From the cell containing the given text, extract its center point as [X, Y] coordinate. 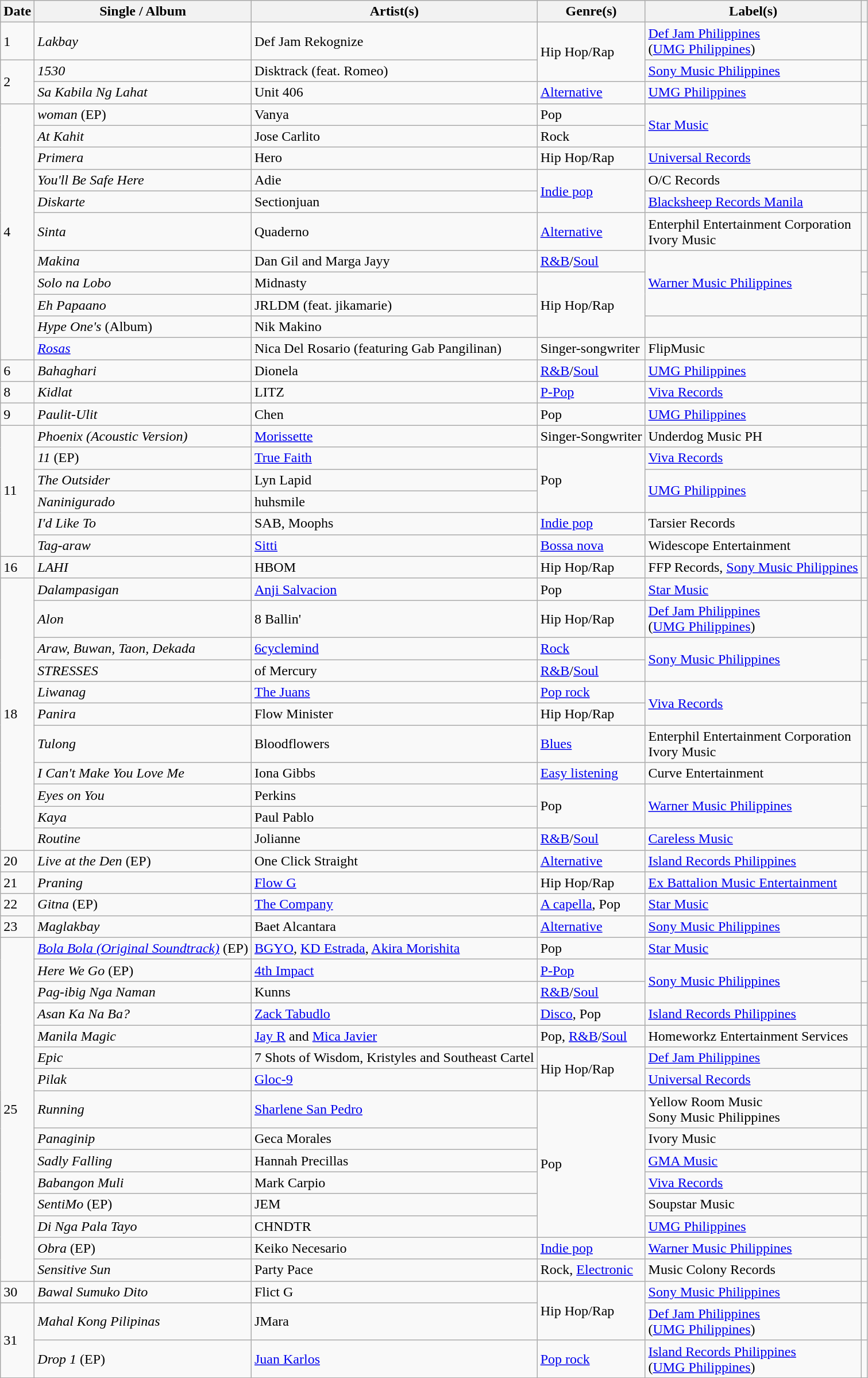
Praning [143, 883]
Midnasty [394, 283]
Artist(s) [394, 11]
Mahal Kong Pilipinas [143, 1322]
Bossa nova [591, 545]
6cyclemind [394, 648]
Flow G [394, 883]
LAHI [143, 567]
Araw, Buwan, Taon, Dekada [143, 648]
The Outsider [143, 480]
Soupstar Music [753, 1204]
I Can't Make You Love Me [143, 773]
Rock, Electronic [591, 1270]
Zack Tabudlo [394, 1014]
4 [17, 232]
JEM [394, 1204]
STRESSES [143, 671]
Rosas [143, 349]
JMara [394, 1322]
woman (EP) [143, 114]
11 (EP) [143, 458]
of Mercury [394, 671]
1530 [143, 71]
SAB, Moophs [394, 524]
Underdog Music PH [753, 436]
Nik Makino [394, 327]
Blacksheep Records Manila [753, 202]
Tulong [143, 744]
Adie [394, 180]
Bahaghari [143, 371]
Epic [143, 1058]
16 [17, 567]
Label(s) [753, 11]
JRLDM (feat. jikamarie) [394, 305]
Keiko Necesario [394, 1248]
Tag-araw [143, 545]
18 [17, 714]
Nica Del Rosario (featuring Gab Pangilinan) [394, 349]
Mark Carpio [394, 1183]
Maglakbay [143, 926]
Def Jam Rekognize [394, 41]
Makina [143, 261]
Kaya [143, 817]
The Juans [394, 692]
Hero [394, 158]
Obra (EP) [143, 1248]
FlipMusic [753, 349]
SentiMo (EP) [143, 1204]
Eyes on You [143, 795]
Singer-Songwriter [591, 436]
22 [17, 904]
Jolianne [394, 839]
Panaginip [143, 1139]
25 [17, 1109]
1 [17, 41]
Dionela [394, 371]
Quaderno [394, 231]
Flow Minister [394, 714]
Perkins [394, 795]
Running [143, 1109]
2 [17, 82]
Jose Carlito [394, 136]
BGYO, KD Estrada, Akira Morishita [394, 948]
LITZ [394, 392]
Dalampasigan [143, 589]
Sensitive Sun [143, 1270]
Manila Magic [143, 1036]
At Kahit [143, 136]
Blues [591, 744]
Babangon Muli [143, 1183]
4th Impact [394, 970]
GMA Music [753, 1161]
Bawal Sumuko Dito [143, 1292]
Eh Papaano [143, 305]
Morissette [394, 436]
Sa Kabila Ng Lahat [143, 93]
Paulit-Ulit [143, 414]
A capella, Pop [591, 904]
Disktrack (feat. Romeo) [394, 71]
Easy listening [591, 773]
Kunns [394, 992]
FFP Records, Sony Music Philippines [753, 567]
21 [17, 883]
Asan Ka Na Ba? [143, 1014]
Anji Salvacion [394, 589]
Pop, R&B/Soul [591, 1036]
Flict G [394, 1292]
Singer-songwriter [591, 349]
8 Ballin' [394, 618]
Yellow Room MusicSony Music Philippines [753, 1109]
Pilak [143, 1080]
Solo na Lobo [143, 283]
Bloodflowers [394, 744]
Hype One's (Album) [143, 327]
Vanya [394, 114]
Disco, Pop [591, 1014]
Party Pace [394, 1270]
Here We Go (EP) [143, 970]
HBOM [394, 567]
Naninigurado [143, 502]
Lakbay [143, 41]
Sectionjuan [394, 202]
Tarsier Records [753, 524]
11 [17, 491]
Kidlat [143, 392]
20 [17, 861]
One Click Straight [394, 861]
Gloc-9 [394, 1080]
Iona Gibbs [394, 773]
23 [17, 926]
Unit 406 [394, 93]
Live at the Den (EP) [143, 861]
Sinta [143, 231]
Ex Battalion Music Entertainment [753, 883]
huhsmile [394, 502]
Island Records Philippines(UMG Philippines) [753, 1358]
31 [17, 1340]
Pag-ibig Nga Naman [143, 992]
Date [17, 11]
7 Shots of Wisdom, Kristyles and Southeast Cartel [394, 1058]
Gitna (EP) [143, 904]
I'd Like To [143, 524]
You'll Be Safe Here [143, 180]
CHNDTR [394, 1226]
Sadly Falling [143, 1161]
Single / Album [143, 11]
O/C Records [753, 180]
Diskarte [143, 202]
Dan Gil and Marga Jayy [394, 261]
Jay R and Mica Javier [394, 1036]
Homeworkz Entertainment Services [753, 1036]
Chen [394, 414]
8 [17, 392]
Hannah Precillas [394, 1161]
Di Nga Pala Tayo [143, 1226]
Def Jam Philippines [753, 1058]
Primera [143, 158]
Paul Pablo [394, 817]
Baet Alcantara [394, 926]
Juan Karlos [394, 1358]
Alon [143, 618]
Geca Morales [394, 1139]
Genre(s) [591, 11]
True Faith [394, 458]
Ivory Music [753, 1139]
30 [17, 1292]
Widescope Entertainment [753, 545]
Routine [143, 839]
Liwanag [143, 692]
Sharlene San Pedro [394, 1109]
9 [17, 414]
Lyn Lapid [394, 480]
Music Colony Records [753, 1270]
Bola Bola (Original Soundtrack) (EP) [143, 948]
The Company [394, 904]
Panira [143, 714]
Careless Music [753, 839]
Phoenix (Acoustic Version) [143, 436]
6 [17, 371]
Sitti [394, 545]
Curve Entertainment [753, 773]
Drop 1 (EP) [143, 1358]
